Return the (x, y) coordinate for the center point of the cell that contains the specified text.  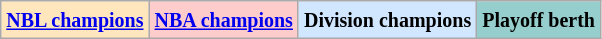
NBA champions (224, 20)
NBL champions (75, 20)
Playoff berth (539, 20)
Division champions (387, 20)
